From the cell containing the given text, extract its center point as [X, Y] coordinate. 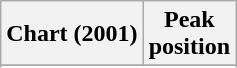
Chart (2001) [72, 34]
Peakposition [189, 34]
